Provide the [X, Y] coordinate of the cell's center where the given text is located.  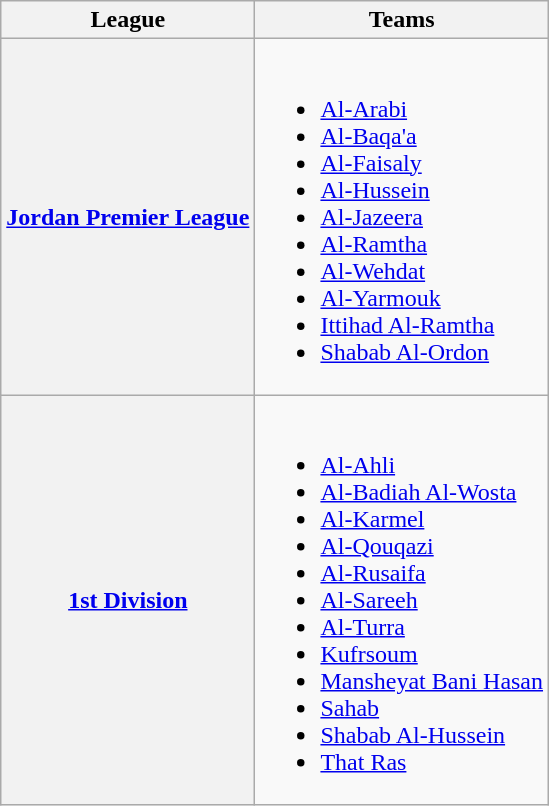
1st Division [128, 600]
Al-AhliAl-Badiah Al-WostaAl-KarmelAl-QouqaziAl-RusaifaAl-SareehAl-TurraKufrsoumMansheyat Bani HasanSahabShabab Al-HusseinThat Ras [402, 600]
Jordan Premier League [128, 217]
Teams [402, 20]
Al-ArabiAl-Baqa'aAl-FaisalyAl-HusseinAl-JazeeraAl-RamthaAl-WehdatAl-YarmoukIttihad Al-RamthaShabab Al-Ordon [402, 217]
League [128, 20]
